Scan for the cell matching the given text and deliver its (x, y) coordinate at center. 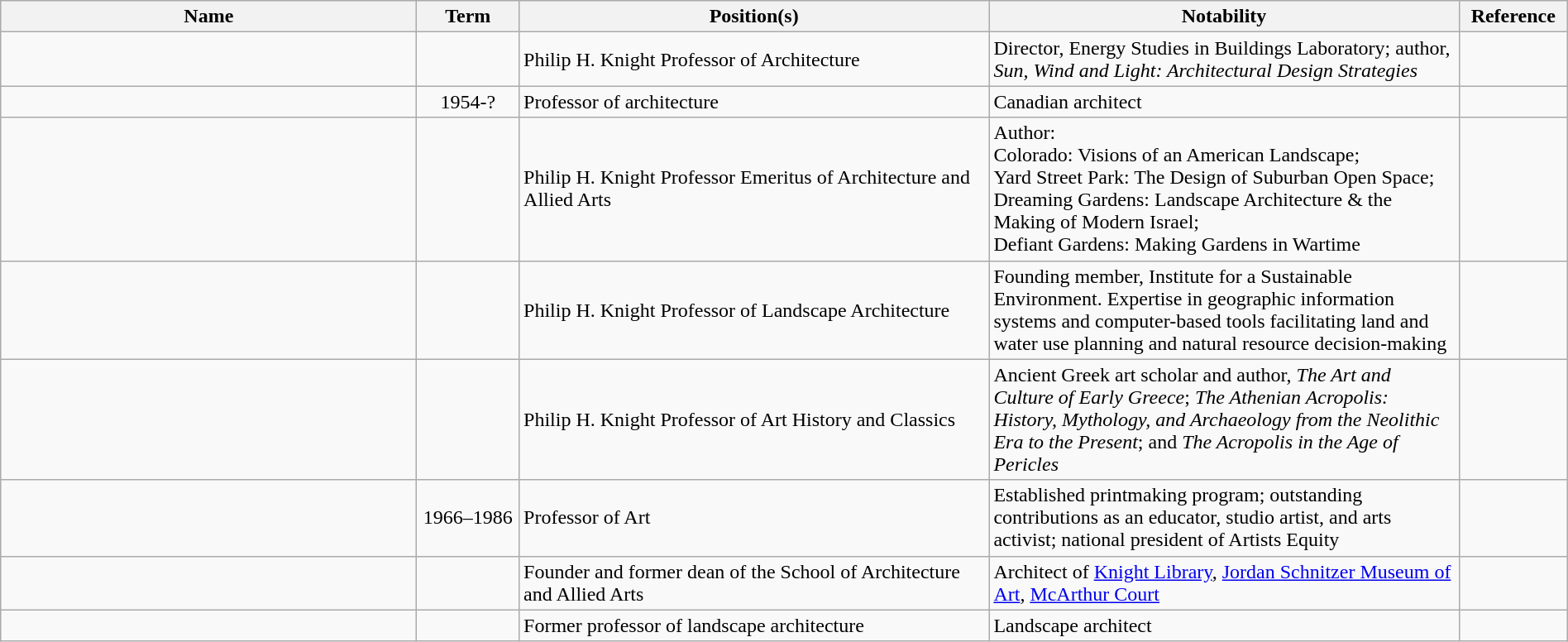
Philip H. Knight Professor of Art History and Classics (754, 419)
Former professor of landscape architecture (754, 625)
Philip H. Knight Professor of Architecture (754, 60)
Professor of architecture (754, 102)
Philip H. Knight Professor of Landscape Architecture (754, 309)
1954-? (468, 102)
1966–1986 (468, 518)
Architect of Knight Library, Jordan Schnitzer Museum of Art, McArthur Court (1224, 582)
Reference (1513, 17)
Founder and former dean of the School of Architecture and Allied Arts (754, 582)
Term (468, 17)
Established printmaking program; outstanding contributions as an educator, studio artist, and arts activist; national president of Artists Equity (1224, 518)
Professor of Art (754, 518)
Philip H. Knight Professor Emeritus of Architecture and Allied Arts (754, 189)
Name (208, 17)
Director, Energy Studies in Buildings Laboratory; author, Sun, Wind and Light: Architectural Design Strategies (1224, 60)
Landscape architect (1224, 625)
Canadian architect (1224, 102)
Notability (1224, 17)
Position(s) (754, 17)
